Extract the [X, Y] coordinate from the center of the cell holding the provided text.  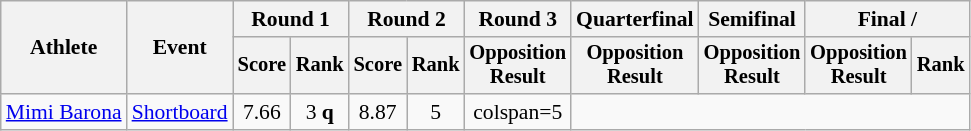
8.87 [378, 112]
Round 2 [407, 19]
Round 3 [518, 19]
3 q [320, 112]
Final / [887, 19]
colspan=5 [518, 112]
5 [436, 112]
Shortboard [180, 112]
Athlete [64, 48]
7.66 [262, 112]
Event [180, 48]
Quarterfinal [635, 19]
Semifinal [752, 19]
Round 1 [291, 19]
Mimi Barona [64, 112]
